Locate the cell with the specified text and output its [x, y] center coordinate. 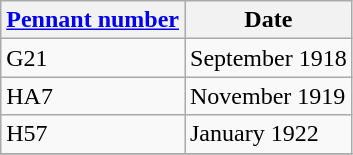
HA7 [93, 96]
January 1922 [268, 134]
G21 [93, 58]
Pennant number [93, 20]
H57 [93, 134]
Date [268, 20]
November 1919 [268, 96]
September 1918 [268, 58]
